Search for the cell housing the specified text and yield its (X, Y) center coordinate. 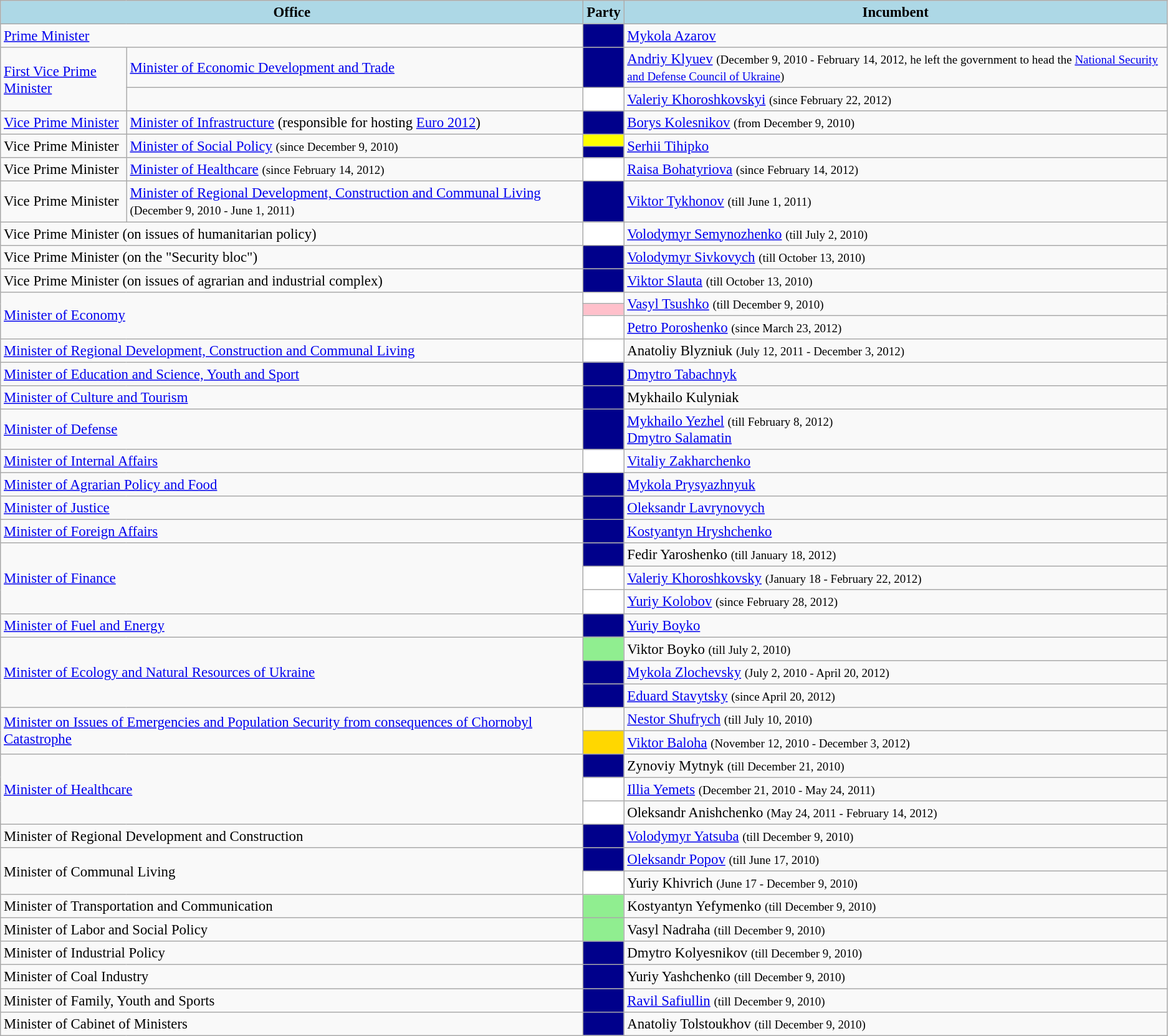
Kostyantyn Hryshchenko (896, 532)
Minister of Fuel and Energy (292, 625)
Serhii Tihipko (896, 146)
Minister of Regional Development, Construction and Communal Living (December 9, 2010 - June 1, 2011) (355, 202)
Yuriy Boyko (896, 625)
Minister of Communal Living (292, 871)
Minister of Foreign Affairs (292, 532)
Raisa Bohatyriova (since February 14, 2012) (896, 170)
Mykhailo Yezhel (till February 8, 2012)Dmytro Salamatin (896, 429)
Mykola Zlochevsky (July 2, 2010 - April 20, 2012) (896, 672)
Minister of Defense (292, 429)
Vitaliy Zakharchenko (896, 461)
Oleksandr Lavrynovych (896, 508)
Yuriy Khivrich (June 17 - December 9, 2010) (896, 883)
Dmytro Tabachnyk (896, 374)
Vice Prime Minister (on issues of humanitarian policy) (292, 234)
Minister of Education and Science, Youth and Sport (292, 374)
Minister of Internal Affairs (292, 461)
Mykola Azarov (896, 36)
Vice Prime Minister (on issues of agrarian and industrial complex) (292, 281)
Valeriy Khoroshkovsky (January 18 - February 22, 2012) (896, 578)
Minister of Transportation and Communication (292, 906)
Minister of Justice (292, 508)
Minister of Cabinet of Ministers (292, 1024)
Viktor Baloha (November 12, 2010 - December 3, 2012) (896, 742)
Minister of Labor and Social Policy (292, 930)
Incumbent (896, 12)
Vasyl Tsushko (till December 9, 2010) (896, 304)
Petro Poroshenko (since March 23, 2012) (896, 327)
Office (292, 12)
Volodymyr Sivkovych (till October 13, 2010) (896, 257)
Minister of Economy (292, 315)
Volodymyr Semynozhenko (till July 2, 2010) (896, 234)
Minister of Finance (292, 578)
Nestor Shufrych (till July 10, 2010) (896, 719)
Viktor Boyko (till July 2, 2010) (896, 649)
Minister of Industrial Policy (292, 953)
Vasyl Nadraha (till December 9, 2010) (896, 930)
Viktor Slauta (till October 13, 2010) (896, 281)
Minister of Social Policy (since December 9, 2010) (355, 146)
Valeriy Khoroshkovskyi (since February 22, 2012) (896, 100)
Minister on Issues of Emergencies and Population Security from consequences of Chornobyl Catastrophe (292, 731)
Minister of Healthcare (292, 789)
Minister of Regional Development and Construction (292, 837)
Illia Yemets (December 21, 2010 - May 24, 2011) (896, 789)
Oleksandr Popov (till June 17, 2010) (896, 860)
Vice Prime Minister (on the "Security bloc") (292, 257)
Zynoviy Mytnyk (till December 21, 2010) (896, 766)
Viktor Tykhonov (till June 1, 2011) (896, 202)
Oleksandr Anishchenko (May 24, 2011 - February 14, 2012) (896, 813)
First Vice Prime Minister (64, 79)
Yuriy Kolobov (since February 28, 2012) (896, 602)
Borys Kolesnikov (from December 9, 2010) (896, 123)
Minister of Regional Development, Construction and Communal Living (292, 351)
Volodymyr Yatsuba (till December 9, 2010) (896, 837)
Dmytro Kolyesnikov (till December 9, 2010) (896, 953)
Andriy Klyuev (December 9, 2010 - February 14, 2012, he left the government to head the National Security and Defense Council of Ukraine) (896, 67)
Minister of Culture and Tourism (292, 398)
Minister of Family, Youth and Sports (292, 1000)
Party (603, 12)
Yuriy Yashchenko (till December 9, 2010) (896, 977)
Ravil Safiullin (till December 9, 2010) (896, 1000)
Mykhailo Kulyniak (896, 398)
Minister of Coal Industry (292, 977)
Prime Minister (292, 36)
Eduard Stavytsky (since April 20, 2012) (896, 696)
Kostyantyn Yefymenko (till December 9, 2010) (896, 906)
Fedir Yaroshenko (till January 18, 2012) (896, 555)
Minister of Economic Development and Trade (355, 67)
Minister of Agrarian Policy and Food (292, 485)
Anatoliy Tolstoukhov (till December 9, 2010) (896, 1024)
Minister of Ecology and Natural Resources of Ukraine (292, 672)
Minister of Infrastructure (responsible for hosting Euro 2012) (355, 123)
Mykola Prysyazhnyuk (896, 485)
Minister of Healthcare (since February 14, 2012) (355, 170)
Anatoliy Blyzniuk (July 12, 2011 - December 3, 2012) (896, 351)
